Locate the cell with the specified text and output its [x, y] center coordinate. 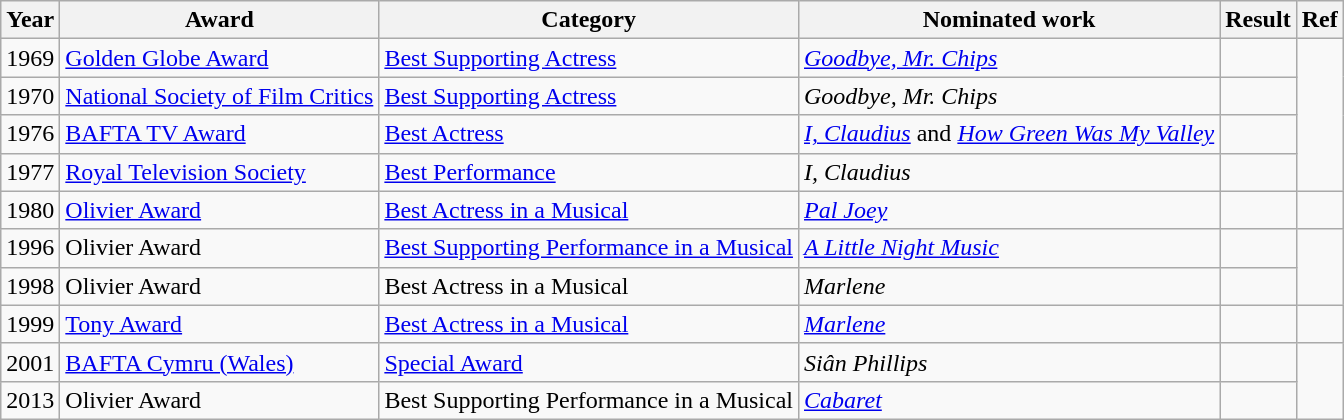
Award [220, 20]
1970 [30, 96]
Year [30, 20]
National Society of Film Critics [220, 96]
Royal Television Society [220, 172]
2001 [30, 362]
Category [589, 20]
Tony Award [220, 324]
2013 [30, 400]
Best Actress [589, 134]
Special Award [589, 362]
I, Claudius [1008, 172]
1980 [30, 210]
1977 [30, 172]
BAFTA Cymru (Wales) [220, 362]
BAFTA TV Award [220, 134]
A Little Night Music [1008, 248]
1996 [30, 248]
Ref [1320, 20]
Siân Phillips [1008, 362]
1999 [30, 324]
I, Claudius and How Green Was My Valley [1008, 134]
Nominated work [1008, 20]
1998 [30, 286]
Result [1258, 20]
Best Performance [589, 172]
Cabaret [1008, 400]
1969 [30, 58]
1976 [30, 134]
Golden Globe Award [220, 58]
Pal Joey [1008, 210]
